Return (X, Y) of the center of cell containing provided text 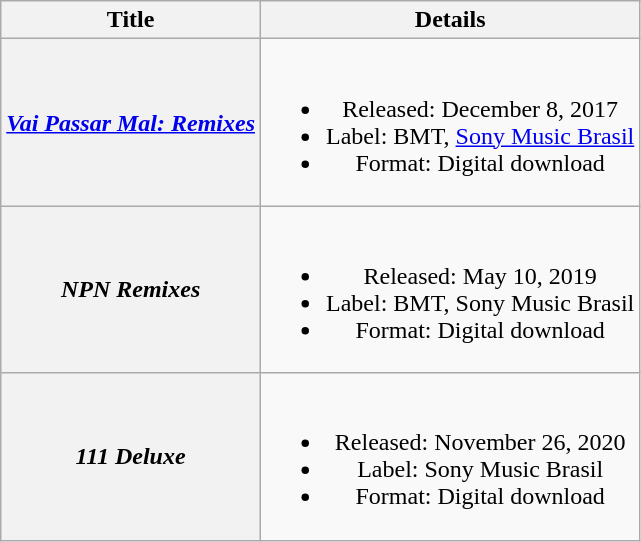
Released: November 26, 2020Label: Sony Music BrasilFormat: Digital download (450, 456)
NPN Remixes (131, 290)
111 Deluxe (131, 456)
Vai Passar Mal: Remixes (131, 122)
Released: May 10, 2019Label: BMT, Sony Music BrasilFormat: Digital download (450, 290)
Released: December 8, 2017Label: BMT, Sony Music BrasilFormat: Digital download (450, 122)
Title (131, 20)
Details (450, 20)
